For the text-containing cell, return its midpoint in [x, y] coordinate format. 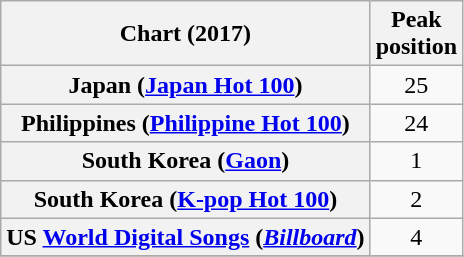
Peakposition [416, 34]
US World Digital Songs (Billboard) [186, 237]
24 [416, 123]
2 [416, 199]
1 [416, 161]
Japan (Japan Hot 100) [186, 85]
South Korea (K-pop Hot 100) [186, 199]
4 [416, 237]
Philippines (Philippine Hot 100) [186, 123]
25 [416, 85]
Chart (2017) [186, 34]
South Korea (Gaon) [186, 161]
